Identify which cell holds the provided text, then report its [X, Y] central coordinate. 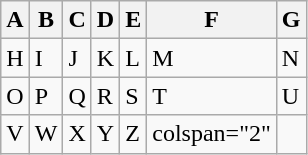
Z [134, 134]
C [77, 20]
S [134, 96]
Y [105, 134]
D [105, 20]
J [77, 58]
F [212, 20]
H [15, 58]
O [15, 96]
P [46, 96]
B [46, 20]
I [46, 58]
T [212, 96]
A [15, 20]
X [77, 134]
G [291, 20]
N [291, 58]
M [212, 58]
V [15, 134]
colspan="2" [212, 134]
Q [77, 96]
L [134, 58]
E [134, 20]
U [291, 96]
K [105, 58]
W [46, 134]
R [105, 96]
